Provide the (X, Y) coordinate of the cell's center where the given text is located.  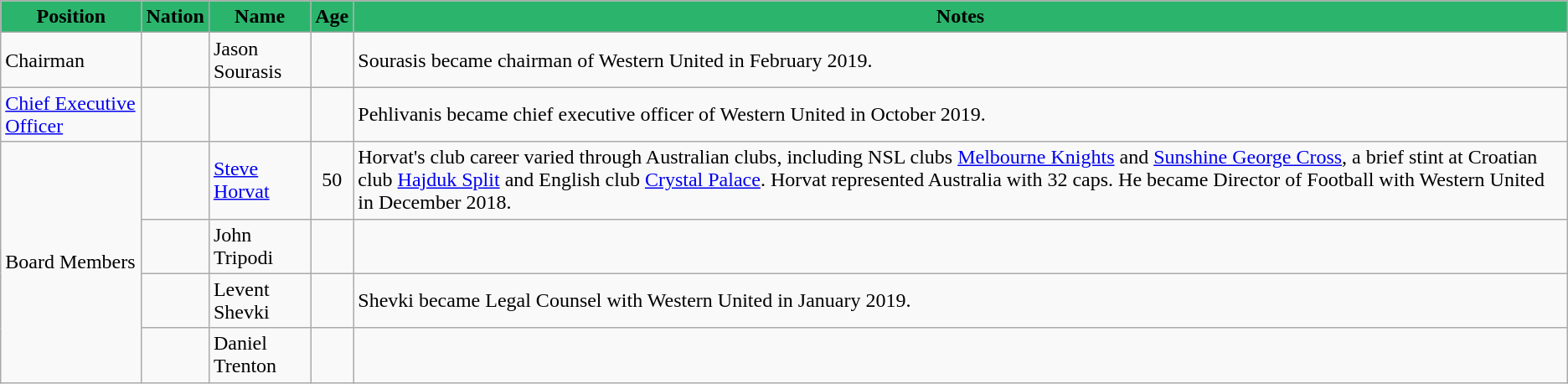
Pehlivanis became chief executive officer of Western United in October 2019. (960, 114)
Nation (175, 17)
John Tripodi (260, 246)
Levent Shevki (260, 300)
Name (260, 17)
Sourasis became chairman of Western United in February 2019. (960, 60)
Position (71, 17)
Board Members (71, 262)
Chairman (71, 60)
Shevki became Legal Counsel with Western United in January 2019. (960, 300)
Jason Sourasis (260, 60)
Chief Executive Officer (71, 114)
50 (332, 180)
Daniel Trenton (260, 355)
Age (332, 17)
Steve Horvat (260, 180)
Notes (960, 17)
